Return (x, y) of the center of cell containing provided text 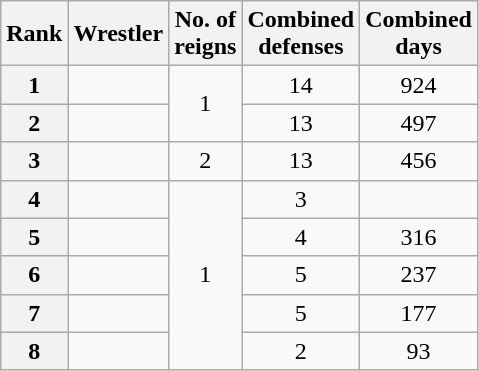
924 (419, 85)
93 (419, 351)
316 (419, 237)
8 (34, 351)
Combineddays (419, 34)
456 (419, 161)
6 (34, 275)
237 (419, 275)
Wrestler (118, 34)
177 (419, 313)
497 (419, 123)
Combineddefenses (301, 34)
14 (301, 85)
7 (34, 313)
No. ofreigns (206, 34)
Rank (34, 34)
